For the text-containing cell, return its midpoint in [X, Y] coordinate format. 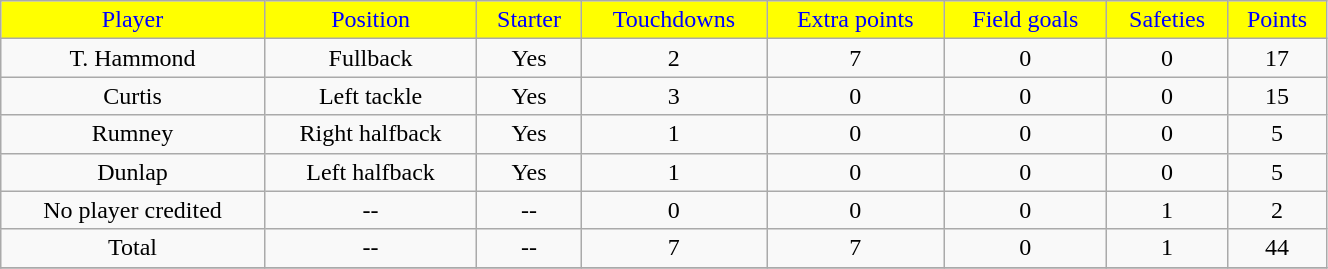
Touchdowns [674, 20]
Extra points [856, 20]
Rumney [133, 134]
No player credited [133, 210]
Right halfback [370, 134]
Player [133, 20]
15 [1278, 96]
17 [1278, 58]
Safeties [1168, 20]
Total [133, 248]
3 [674, 96]
Field goals [1026, 20]
Left tackle [370, 96]
Left halfback [370, 172]
Curtis [133, 96]
Position [370, 20]
Fullback [370, 58]
Starter [529, 20]
Points [1278, 20]
T. Hammond [133, 58]
Dunlap [133, 172]
44 [1278, 248]
